Return (X, Y) of the center of cell containing provided text 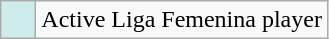
Active Liga Femenina player (182, 20)
